Pinpoint the cell where the given text exists, returning its (x, y) midpoint coordinate. 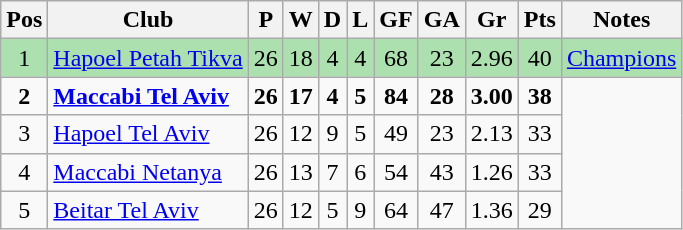
Maccabi Netanya (148, 172)
Pos (24, 20)
68 (396, 58)
GA (442, 20)
54 (396, 172)
40 (540, 58)
Champions (621, 58)
3.00 (492, 96)
Hapoel Tel Aviv (148, 134)
47 (442, 210)
Gr (492, 20)
P (266, 20)
6 (360, 172)
W (300, 20)
43 (442, 172)
Maccabi Tel Aviv (148, 96)
1.36 (492, 210)
7 (332, 172)
2.13 (492, 134)
28 (442, 96)
84 (396, 96)
1.26 (492, 172)
1 (24, 58)
64 (396, 210)
Club (148, 20)
29 (540, 210)
18 (300, 58)
Pts (540, 20)
Hapoel Petah Tikva (148, 58)
Notes (621, 20)
D (332, 20)
L (360, 20)
49 (396, 134)
3 (24, 134)
38 (540, 96)
2.96 (492, 58)
13 (300, 172)
17 (300, 96)
2 (24, 96)
Beitar Tel Aviv (148, 210)
GF (396, 20)
